Scan for the cell matching the given text and deliver its [X, Y] coordinate at center. 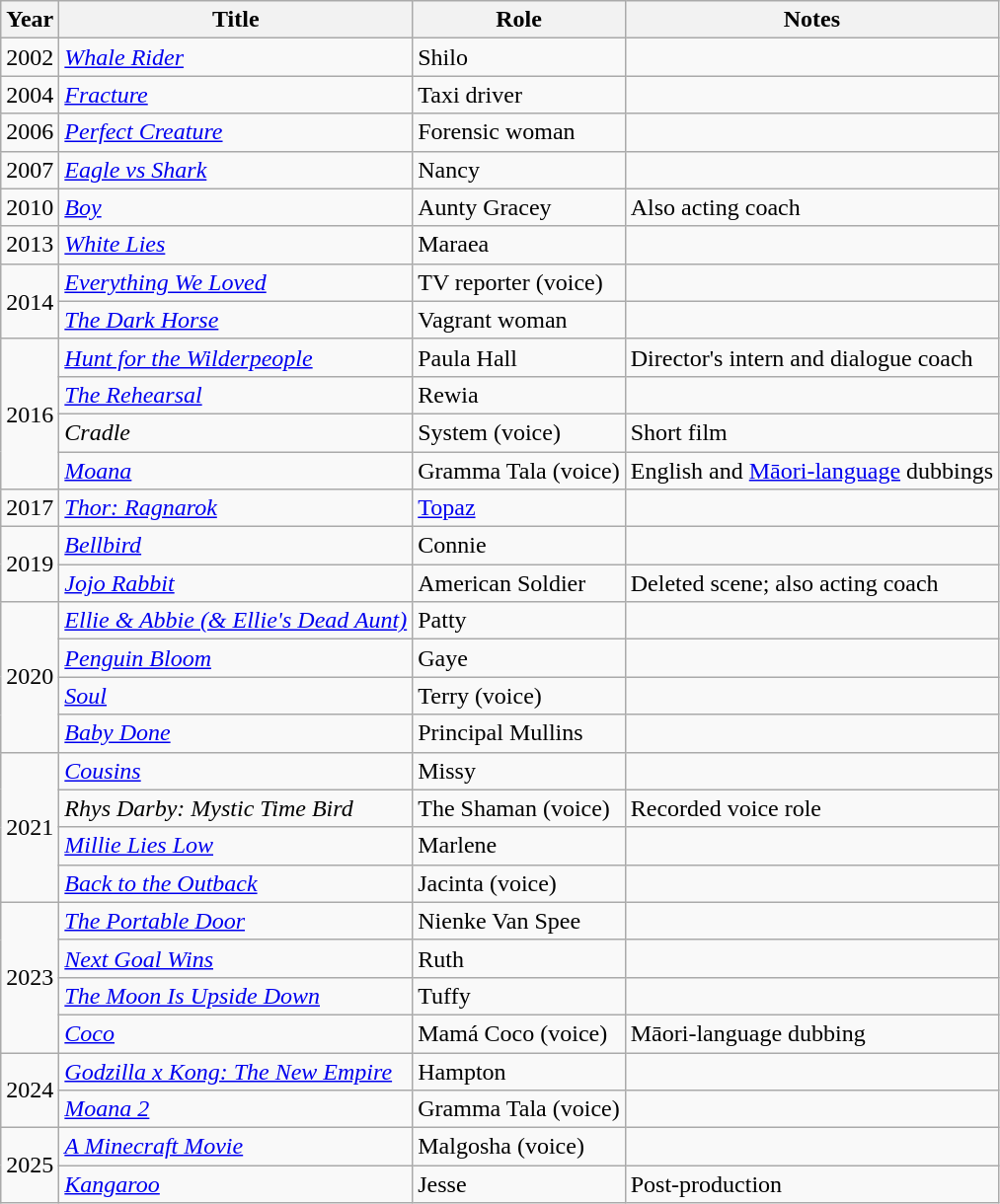
Taxi driver [519, 95]
Short film [811, 432]
Title [236, 20]
Eagle vs Shark [236, 170]
Māori-language dubbing [811, 1033]
Ruth [519, 958]
Post-production [811, 1184]
2006 [30, 132]
2016 [30, 414]
2002 [30, 57]
Recorded voice role [811, 808]
Mamá Coco (voice) [519, 1033]
Year [30, 20]
The Portable Door [236, 921]
Penguin Bloom [236, 658]
Deleted scene; also acting coach [811, 583]
Perfect Creature [236, 132]
Maraea [519, 245]
2014 [30, 301]
Boy [236, 207]
Topaz [519, 508]
2007 [30, 170]
Role [519, 20]
Notes [811, 20]
Missy [519, 771]
TV reporter (voice) [519, 282]
American Soldier [519, 583]
Moana 2 [236, 1109]
2017 [30, 508]
Bellbird [236, 546]
Hampton [519, 1071]
Nienke Van Spee [519, 921]
Connie [519, 546]
Shilo [519, 57]
Cradle [236, 432]
English and Māori-language dubbings [811, 471]
Paula Hall [519, 357]
Nancy [519, 170]
2024 [30, 1090]
Back to the Outback [236, 883]
Rhys Darby: Mystic Time Bird [236, 808]
Next Goal Wins [236, 958]
Hunt for the Wilderpeople [236, 357]
Jesse [519, 1184]
Gaye [519, 658]
Kangaroo [236, 1184]
Also acting coach [811, 207]
Terry (voice) [519, 696]
2025 [30, 1166]
Director's intern and dialogue coach [811, 357]
System (voice) [519, 432]
White Lies [236, 245]
The Shaman (voice) [519, 808]
Baby Done [236, 733]
Whale Rider [236, 57]
Millie Lies Low [236, 846]
2019 [30, 564]
Vagrant woman [519, 320]
Cousins [236, 771]
A Minecraft Movie [236, 1147]
2020 [30, 677]
2013 [30, 245]
Patty [519, 621]
Jacinta (voice) [519, 883]
2004 [30, 95]
Soul [236, 696]
Principal Mullins [519, 733]
Thor: Ragnarok [236, 508]
Godzilla x Kong: The New Empire [236, 1071]
Aunty Gracey [519, 207]
Fracture [236, 95]
2021 [30, 827]
2010 [30, 207]
Forensic woman [519, 132]
2023 [30, 977]
Moana [236, 471]
The Moon Is Upside Down [236, 996]
Everything We Loved [236, 282]
The Rehearsal [236, 395]
Marlene [519, 846]
The Dark Horse [236, 320]
Jojo Rabbit [236, 583]
Tuffy [519, 996]
Ellie & Abbie (& Ellie's Dead Aunt) [236, 621]
Rewia [519, 395]
Malgosha (voice) [519, 1147]
Coco [236, 1033]
